Return (X, Y) of the center of cell containing provided text 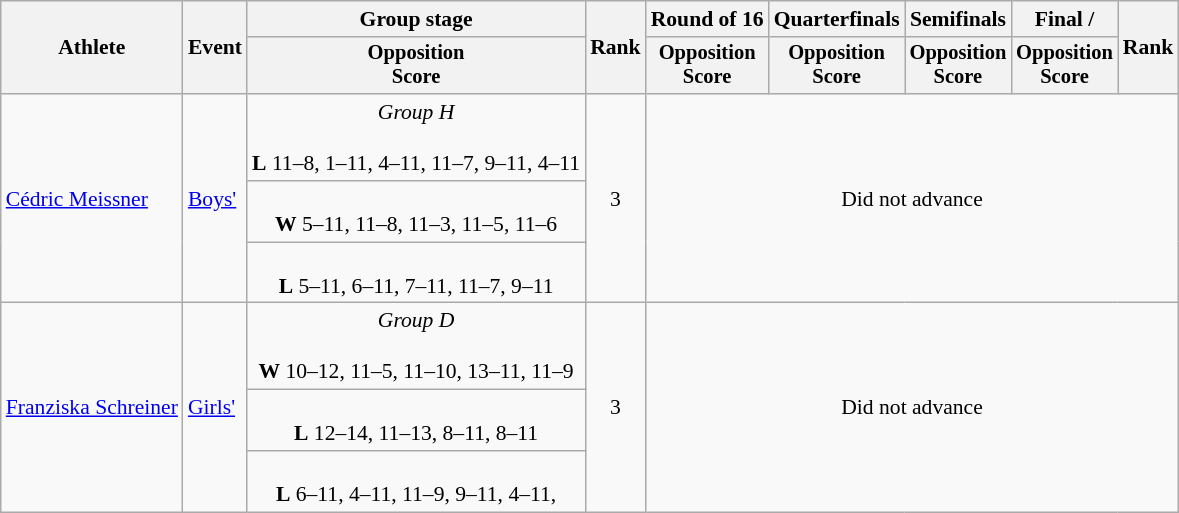
Semifinals (958, 19)
Cédric Meissner (92, 198)
Girls' (215, 408)
L 12–14, 11–13, 8–11, 8–11 (416, 420)
L 5–11, 6–11, 7–11, 11–7, 9–11 (416, 272)
Athlete (92, 48)
Group DW 10–12, 11–5, 11–10, 13–11, 11–9 (416, 346)
Group stage (416, 19)
Quarterfinals (837, 19)
Round of 16 (708, 19)
Event (215, 48)
Group HL 11–8, 1–11, 4–11, 11–7, 9–11, 4–11 (416, 138)
L 6–11, 4–11, 11–9, 9–11, 4–11, (416, 482)
Final / (1064, 19)
Boys' (215, 198)
Franziska Schreiner (92, 408)
W 5–11, 11–8, 11–3, 11–5, 11–6 (416, 212)
